Detect which cell encompasses the target text, then output its [x, y] center coordinate. 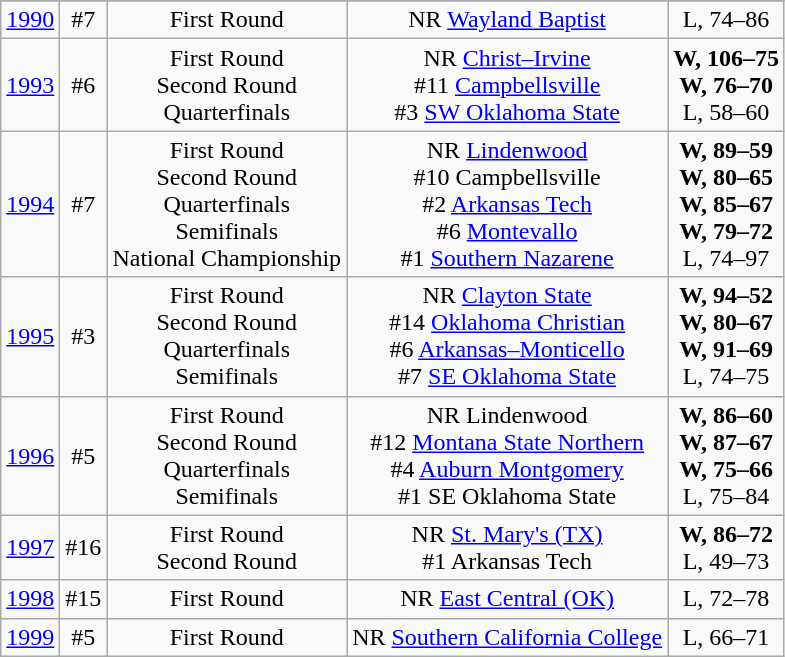
W, 86–72L, 49–73 [726, 548]
First RoundSecond RoundQuarterfinals [227, 85]
W, 86–60W, 87–67W, 75–66L, 75–84 [726, 456]
1996 [30, 456]
#15 [84, 599]
1994 [30, 204]
NR Lindenwood#10 Campbellsville#2 Arkansas Tech#6 Montevallo#1 Southern Nazarene [508, 204]
L, 74–86 [726, 20]
NR Lindenwood#12 Montana State Northern#4 Auburn Montgomery#1 SE Oklahoma State [508, 456]
NR Clayton State#14 Oklahoma Christian#6 Arkansas–Monticello#7 SE Oklahoma State [508, 336]
NR Christ–Irvine#11 Campbellsville#3 SW Oklahoma State [508, 85]
1993 [30, 85]
1997 [30, 548]
NR St. Mary's (TX)#1 Arkansas Tech [508, 548]
W, 106–75W, 76–70L, 58–60 [726, 85]
#3 [84, 336]
1990 [30, 20]
1995 [30, 336]
1999 [30, 637]
#16 [84, 548]
NR Southern California College [508, 637]
1998 [30, 599]
W, 94–52W, 80–67W, 91–69L, 74–75 [726, 336]
First RoundSecond Round [227, 548]
First RoundSecond RoundQuarterfinalsSemifinalsNational Championship [227, 204]
#6 [84, 85]
NR East Central (OK) [508, 599]
L, 66–71 [726, 637]
W, 89–59W, 80–65W, 85–67W, 79–72L, 74–97 [726, 204]
L, 72–78 [726, 599]
NR Wayland Baptist [508, 20]
